From the cell containing the given text, extract its center point as (X, Y) coordinate. 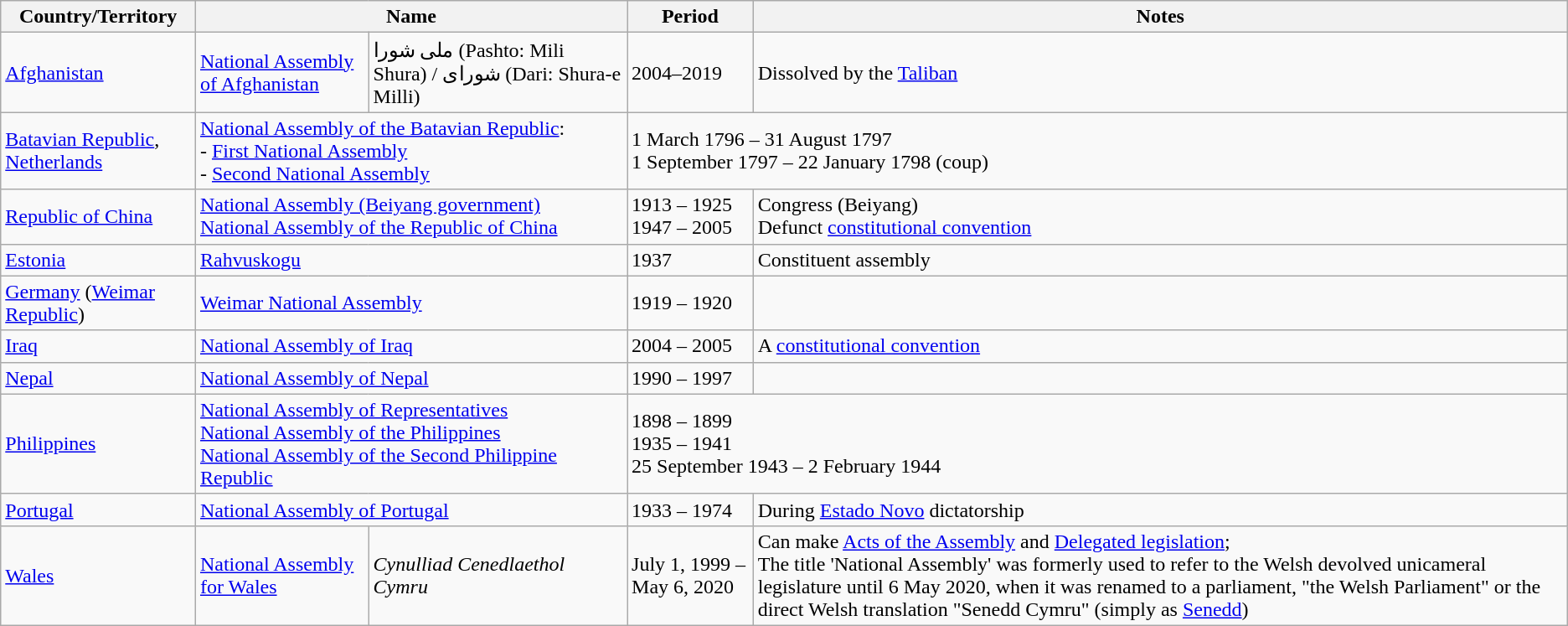
National Assembly of Representatives National Assembly of the Philippines National Assembly of the Second Philippine Republic (410, 444)
National Assembly of Nepal (410, 378)
1898 – 1899 1935 – 1941 25 September 1943 – 2 February 1944 (1097, 444)
National Assembly of Afghanistan (281, 72)
Rahvuskogu (410, 260)
Nepal (99, 378)
Period (690, 17)
Estonia (99, 260)
Dissolved by the Taliban (1160, 72)
National Assembly of the Batavian Republic: - First National Assembly - Second National Assembly (410, 151)
1 March 1796 – 31 August 1797 1 September 1797 – 22 January 1798 (coup) (1097, 151)
1937 (690, 260)
Name (410, 17)
1913 – 19251947 – 2005 (690, 216)
Notes (1160, 17)
ملی شورا (Pashto: Mili Shura) / شورای (Dari: Shura-e Milli) (498, 72)
National Assembly of Portugal (410, 510)
Philippines (99, 444)
1990 – 1997 (690, 378)
July 1, 1999 – May 6, 2020 (690, 575)
Afghanistan (99, 72)
Congress (Beiyang)Defunct constitutional convention (1160, 216)
Wales (99, 575)
Iraq (99, 346)
During Estado Novo dictatorship (1160, 510)
Constituent assembly (1160, 260)
1933 – 1974 (690, 510)
Republic of China (99, 216)
Country/Territory (99, 17)
A constitutional convention (1160, 346)
Weimar National Assembly (410, 303)
Batavian Republic, Netherlands (99, 151)
Cynulliad Cenedlaethol Cymru (498, 575)
National Assembly for Wales (281, 575)
2004 – 2005 (690, 346)
National Assembly (Beiyang government)National Assembly of the Republic of China (410, 216)
Germany (Weimar Republic) (99, 303)
Portugal (99, 510)
2004–2019 (690, 72)
National Assembly of Iraq (410, 346)
1919 – 1920 (690, 303)
